Output the (x, y) coordinate of the center of the cell containing the given text.  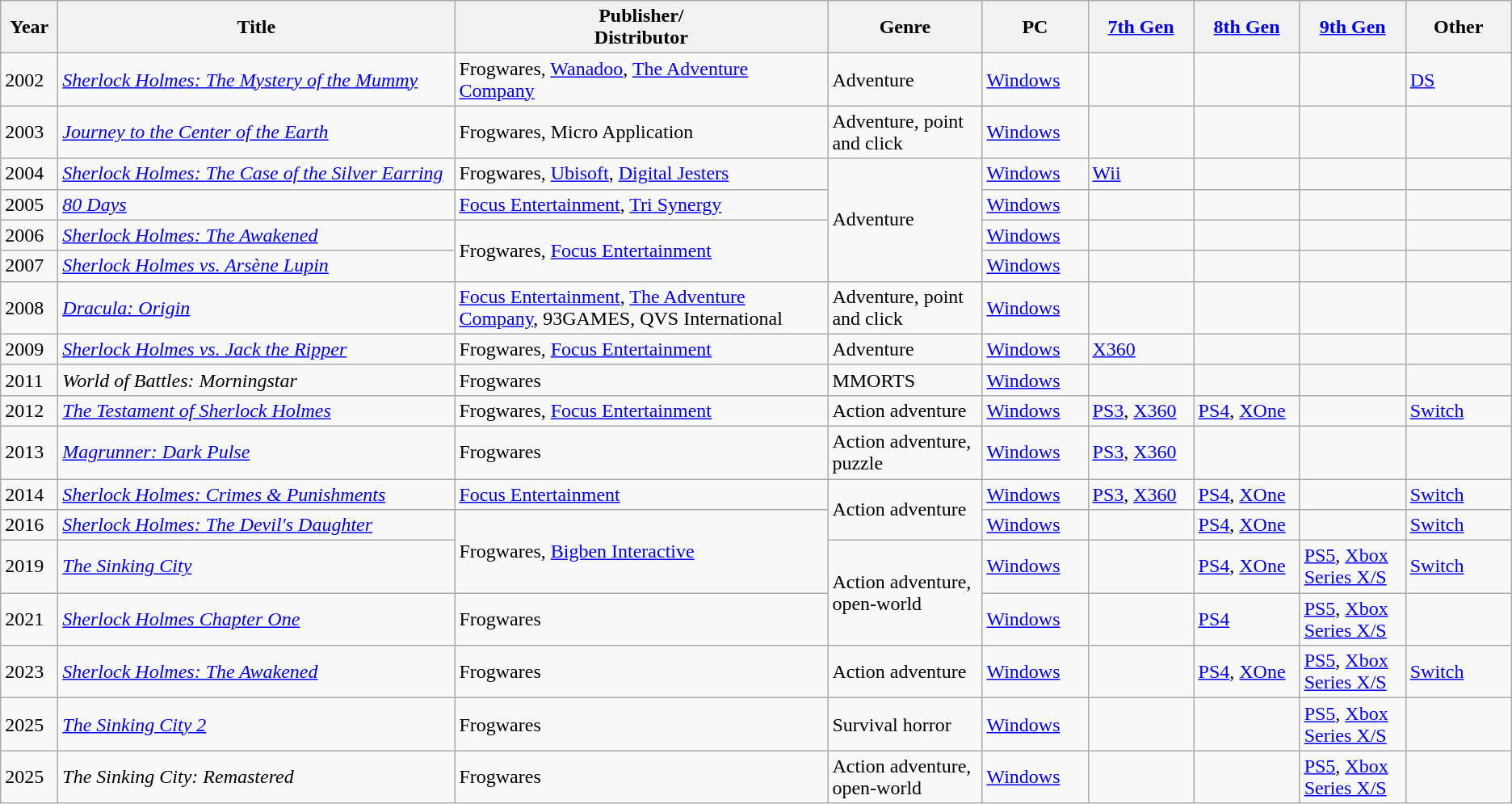
2004 (29, 174)
Title (257, 27)
The Sinking City: Remastered (257, 777)
Wii (1140, 174)
Other (1459, 27)
Focus Entertainment (641, 494)
Focus Entertainment, Tri Synergy (641, 204)
Sherlock Holmes: The Mystery of the Mummy (257, 79)
Journey to the Center of the Earth (257, 133)
2014 (29, 494)
Genre (905, 27)
Frogwares, Micro Application (641, 133)
Frogwares, Ubisoft, Digital Jesters (641, 174)
2011 (29, 380)
80 Days (257, 204)
9th Gen (1352, 27)
Frogwares, Bigben Interactive (641, 551)
2012 (29, 410)
PC (1035, 27)
Frogwares, Wanadoo, The Adventure Company (641, 79)
Magrunner: Dark Pulse (257, 453)
2009 (29, 349)
8th Gen (1247, 27)
Sherlock Holmes: Crimes & Punishments (257, 494)
DS (1459, 79)
Sherlock Holmes: The Devil's Daughter (257, 525)
Sherlock Holmes: The Case of the Silver Earring (257, 174)
2019 (29, 567)
Sherlock Holmes vs. Jack the Ripper (257, 349)
2006 (29, 235)
The Testament of Sherlock Holmes (257, 410)
Sherlock Holmes vs. Arsène Lupin (257, 266)
MMORTS (905, 380)
World of Battles: Morningstar (257, 380)
Survival horror (905, 724)
2013 (29, 453)
2002 (29, 79)
2003 (29, 133)
Year (29, 27)
Sherlock Holmes Chapter One (257, 619)
Action adventure, puzzle (905, 453)
Dracula: Origin (257, 307)
Focus Entertainment, The Adventure Company, 93GAMES, QVS International (641, 307)
2005 (29, 204)
7th Gen (1140, 27)
2007 (29, 266)
X360 (1140, 349)
2021 (29, 619)
2008 (29, 307)
The Sinking City 2 (257, 724)
The Sinking City (257, 567)
PS4 (1247, 619)
2023 (29, 672)
2016 (29, 525)
Publisher/Distributor (641, 27)
